Pinpoint the cell where the given text exists, returning its [X, Y] midpoint coordinate. 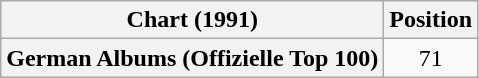
Position [431, 20]
71 [431, 58]
Chart (1991) [192, 20]
German Albums (Offizielle Top 100) [192, 58]
